Return the [X, Y] coordinate for the center point of the cell that contains the specified text.  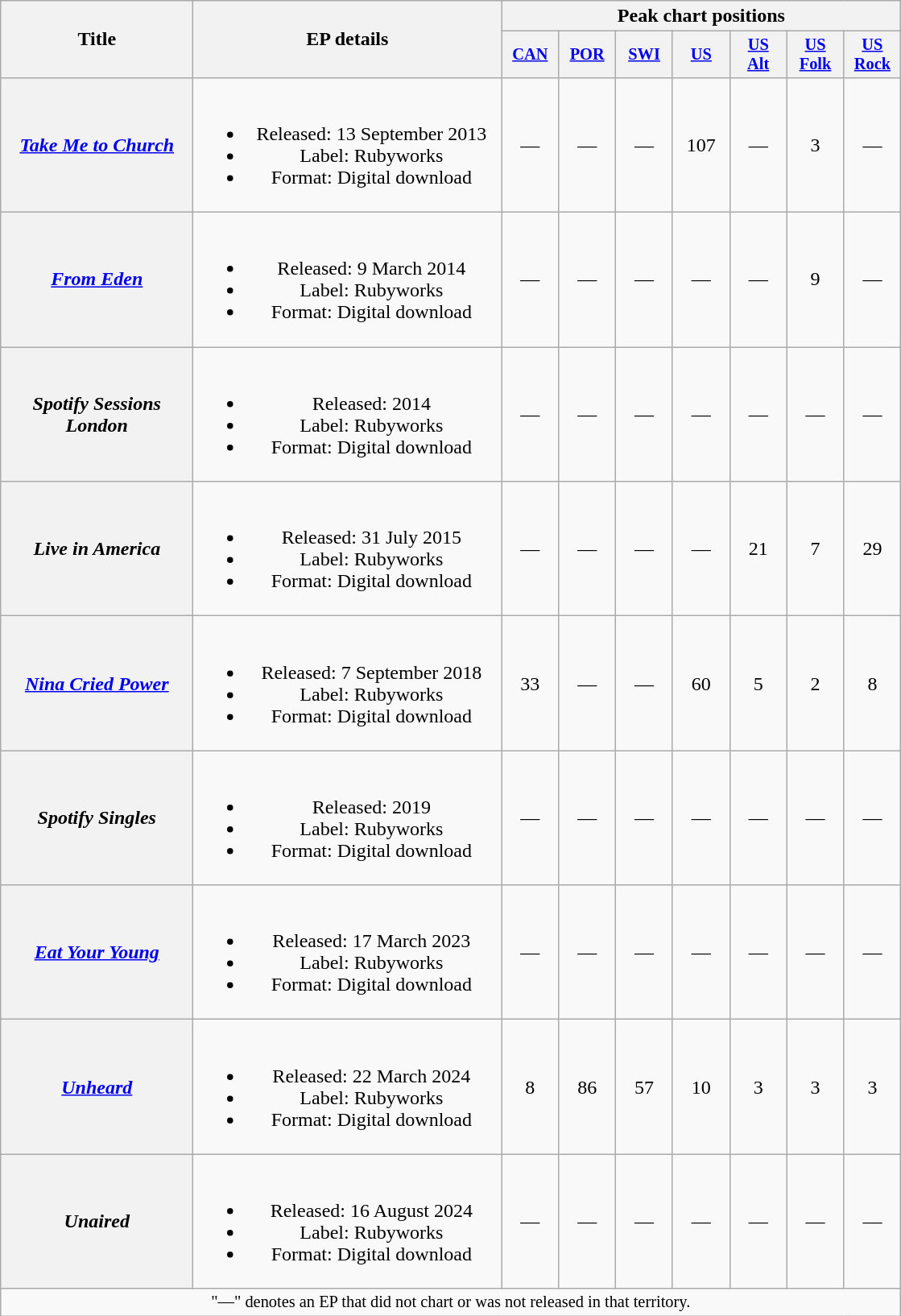
57 [644, 1087]
9 [815, 280]
10 [701, 1087]
SWI [644, 55]
5 [758, 683]
60 [701, 683]
"—" denotes an EP that did not chart or was not released in that territory. [451, 1302]
33 [530, 683]
Live in America [97, 549]
Spotify Sessions London [97, 414]
7 [815, 549]
USAlt [758, 55]
Eat Your Young [97, 952]
CAN [530, 55]
Unaired [97, 1221]
Peak chart positions [701, 16]
29 [873, 549]
Released: 31 July 2015Label: RubyworksFormat: Digital download [348, 549]
USFolk [815, 55]
Nina Cried Power [97, 683]
Released: 13 September 2013Label: RubyworksFormat: Digital download [348, 145]
Released: 9 March 2014Label: RubyworksFormat: Digital download [348, 280]
86 [588, 1087]
2 [815, 683]
EP details [348, 39]
Spotify Singles [97, 818]
21 [758, 549]
Released: 2014Label: RubyworksFormat: Digital download [348, 414]
Title [97, 39]
From Eden [97, 280]
Released: 2019Label: RubyworksFormat: Digital download [348, 818]
US [701, 55]
Released: 7 September 2018Label: RubyworksFormat: Digital download [348, 683]
107 [701, 145]
Released: 16 August 2024Label: RubyworksFormat: Digital download [348, 1221]
Take Me to Church [97, 145]
Released: 22 March 2024Label: RubyworksFormat: Digital download [348, 1087]
POR [588, 55]
USRock [873, 55]
Unheard [97, 1087]
Released: 17 March 2023Label: RubyworksFormat: Digital download [348, 952]
